Extract the [x, y] coordinate from the center of the cell holding the provided text.  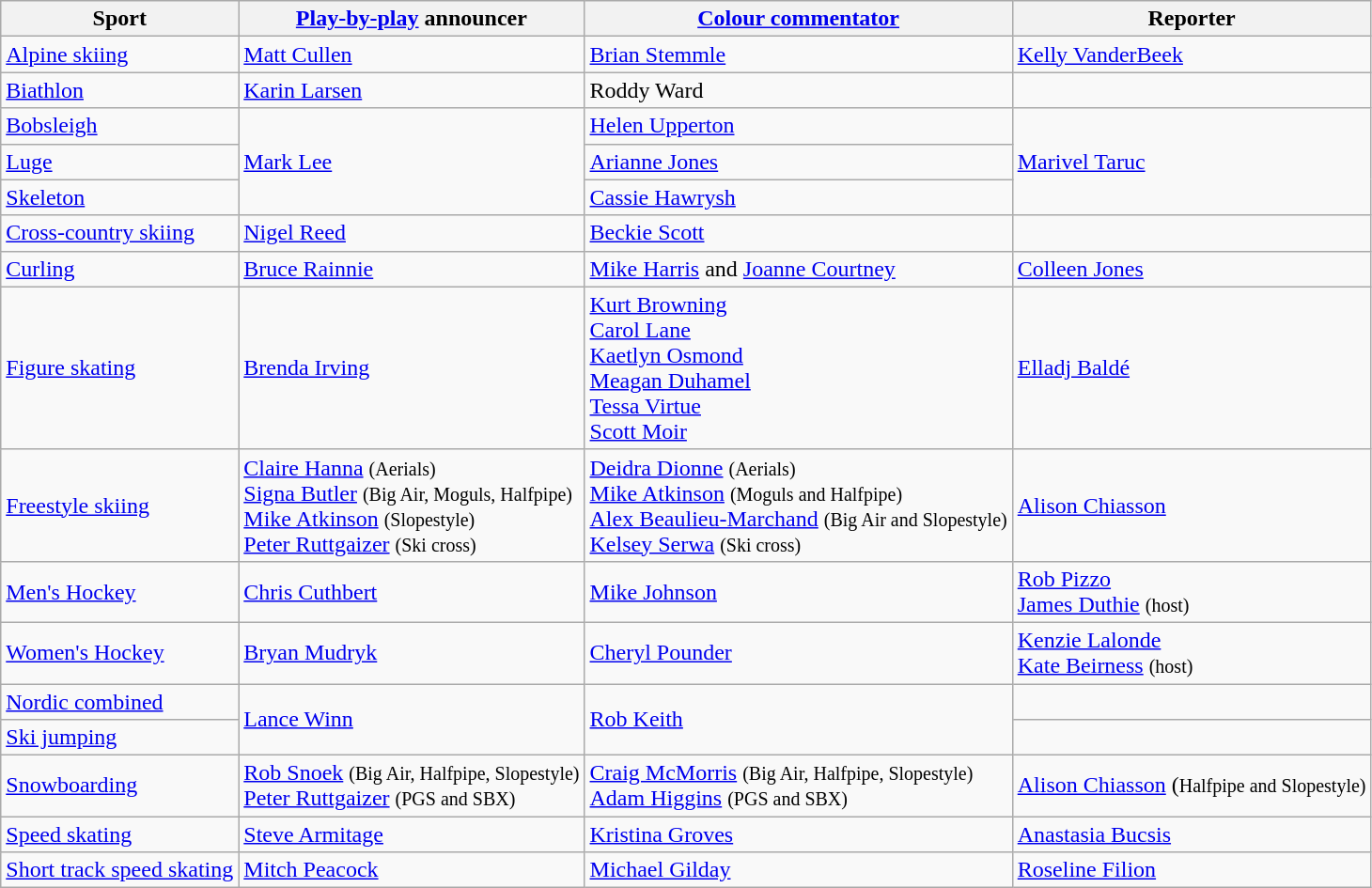
Chris Cuthbert [412, 592]
Bobsleigh [120, 126]
Brian Stemmle [799, 55]
Rob Keith [799, 720]
Michael Gilday [799, 870]
Cassie Hawrysh [799, 197]
Rob PizzoJames Duthie (host) [1192, 592]
Alison Chiasson (Halfpipe and Slopestyle) [1192, 786]
Helen Upperton [799, 126]
Reporter [1192, 19]
Skeleton [120, 197]
Rob Snoek (Big Air, Halfpipe, Slopestyle)Peter Ruttgaizer (PGS and SBX) [412, 786]
Freestyle skiing [120, 506]
Bruce Rainnie [412, 269]
Cheryl Pounder [799, 652]
Brenda Irving [412, 368]
Speed skating [120, 834]
Colleen Jones [1192, 269]
Nigel Reed [412, 233]
Kelly VanderBeek [1192, 55]
Roddy Ward [799, 90]
Alison Chiasson [1192, 506]
Claire Hanna (Aerials)Signa Butler (Big Air, Moguls, Halfpipe)Mike Atkinson (Slopestyle)Peter Ruttgaizer (Ski cross) [412, 506]
Ski jumping [120, 738]
Snowboarding [120, 786]
Mike Johnson [799, 592]
Lance Winn [412, 720]
Karin Larsen [412, 90]
Men's Hockey [120, 592]
Steve Armitage [412, 834]
Play-by-play announcer [412, 19]
Roseline Filion [1192, 870]
Cross-country skiing [120, 233]
Alpine skiing [120, 55]
Luge [120, 162]
Bryan Mudryk [412, 652]
Arianne Jones [799, 162]
Short track speed skating [120, 870]
Mark Lee [412, 162]
Sport [120, 19]
Biathlon [120, 90]
Colour commentator [799, 19]
Figure skating [120, 368]
Deidra Dionne (Aerials)Mike Atkinson (Moguls and Halfpipe)Alex Beaulieu-Marchand (Big Air and Slopestyle)Kelsey Serwa (Ski cross) [799, 506]
Beckie Scott [799, 233]
Anastasia Bucsis [1192, 834]
Mike Harris and Joanne Courtney [799, 269]
Nordic combined [120, 702]
Craig McMorris (Big Air, Halfpipe, Slopestyle)Adam Higgins (PGS and SBX) [799, 786]
Curling [120, 269]
Kenzie LalondeKate Beirness (host) [1192, 652]
Mitch Peacock [412, 870]
Marivel Taruc [1192, 162]
Elladj Baldé [1192, 368]
Women's Hockey [120, 652]
Matt Cullen [412, 55]
Kristina Groves [799, 834]
Kurt BrowningCarol LaneKaetlyn OsmondMeagan DuhamelTessa VirtueScott Moir [799, 368]
